Scan for the cell matching the given text and deliver its (x, y) coordinate at center. 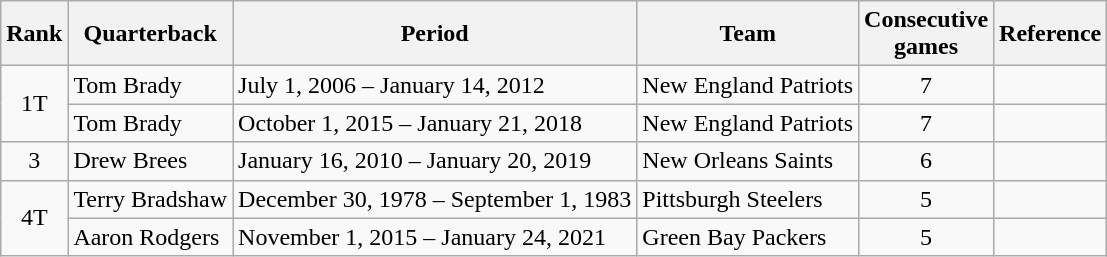
November 1, 2015 – January 24, 2021 (435, 237)
December 30, 1978 – September 1, 1983 (435, 199)
Pittsburgh Steelers (748, 199)
3 (34, 161)
Rank (34, 34)
January 16, 2010 – January 20, 2019 (435, 161)
Period (435, 34)
Terry Bradshaw (150, 199)
4T (34, 218)
Team (748, 34)
Reference (1050, 34)
6 (926, 161)
Drew Brees (150, 161)
July 1, 2006 – January 14, 2012 (435, 85)
October 1, 2015 – January 21, 2018 (435, 123)
1T (34, 104)
Aaron Rodgers (150, 237)
Green Bay Packers (748, 237)
New Orleans Saints (748, 161)
Quarterback (150, 34)
Consecutivegames (926, 34)
